Extract the [x, y] coordinate from the center of the cell holding the provided text.  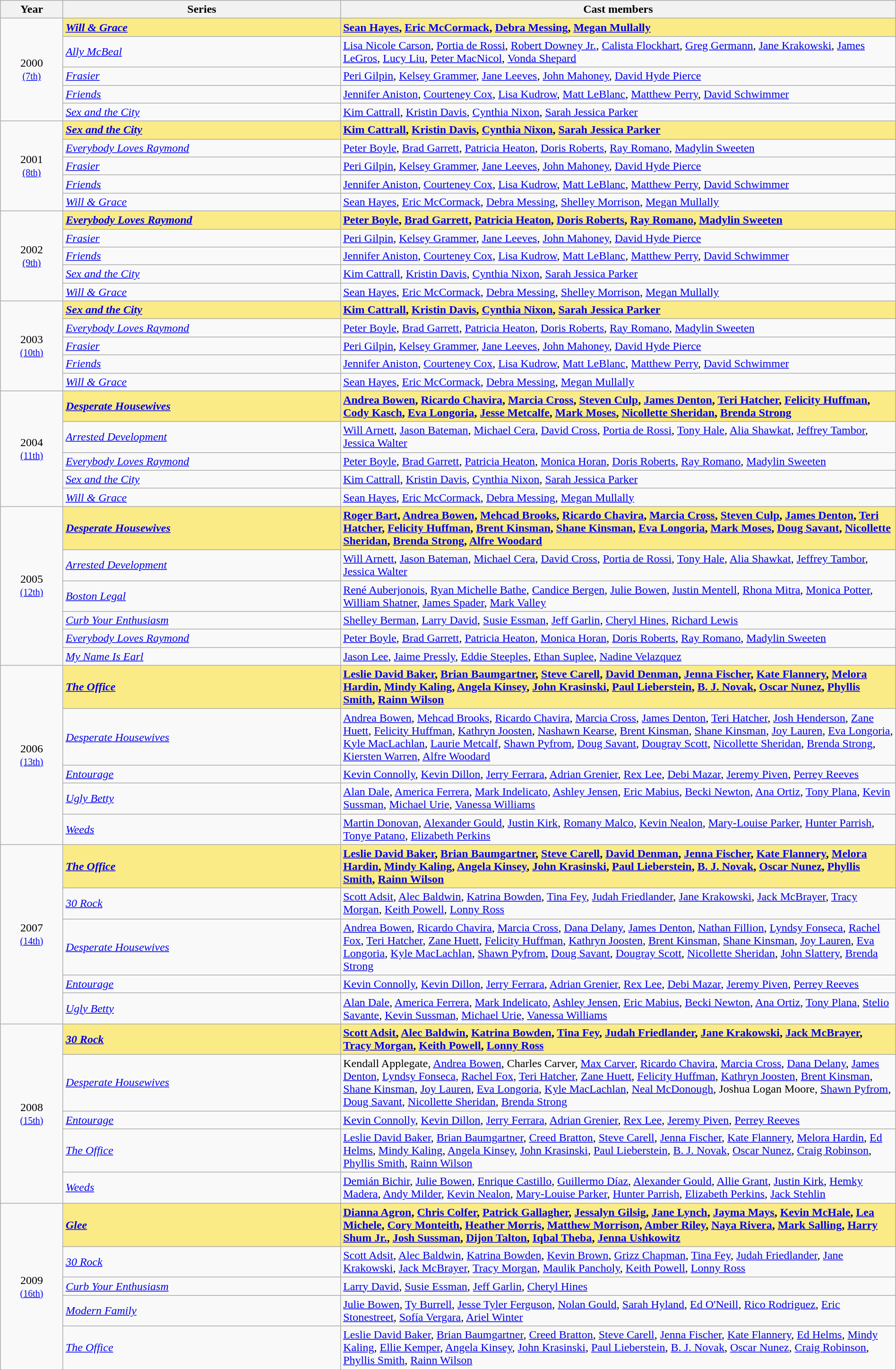
Shelley Berman, Larry David, Susie Essman, Jeff Garlin, Cheryl Hines, Richard Lewis [618, 620]
My Name Is Earl [201, 656]
Series [201, 9]
Cast members [618, 9]
2008(15th) [32, 1113]
2005(12th) [32, 586]
Boston Legal [201, 595]
Ally McBeal [201, 52]
Julie Bowen, Ty Burrell, Jesse Tyler Ferguson, Nolan Gould, Sarah Hyland, Ed O'Neill, Rico Rodriguez, Eric Stonestreet, Sofía Vergara, Ariel Winter [618, 1311]
2004(11th) [32, 448]
Larry David, Susie Essman, Jeff Garlin, Cheryl Hines [618, 1286]
Modern Family [201, 1311]
2006(13th) [32, 755]
2001(8th) [32, 166]
2007(14th) [32, 934]
2009(16th) [32, 1286]
2000(7th) [32, 70]
2002(9th) [32, 256]
2003(10th) [32, 346]
Kevin Connolly, Kevin Dillon, Jerry Ferrara, Adrian Grenier, Rex Lee, Jeremy Piven, Perrey Reeves [618, 1120]
Martin Donovan, Alexander Gould, Justin Kirk, Romany Malco, Kevin Nealon, Mary-Louise Parker, Hunter Parrish, Tonye Patano, Elizabeth Perkins [618, 829]
Year [32, 9]
Jason Lee, Jaime Pressly, Eddie Steeples, Ethan Suplee, Nadine Velazquez [618, 656]
Glee [201, 1225]
